Determine the (x, y) coordinate at the center of the cell enclosing the given text.  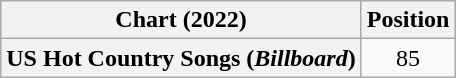
85 (408, 58)
US Hot Country Songs (Billboard) (181, 58)
Chart (2022) (181, 20)
Position (408, 20)
